Extract the [x, y] coordinate from the center of the cell holding the provided text.  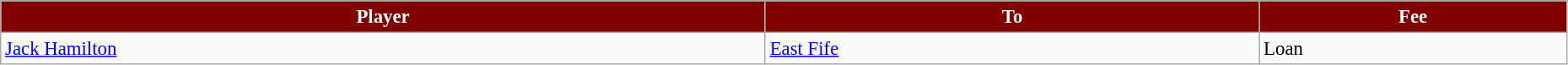
Fee [1414, 17]
Jack Hamilton [383, 49]
Loan [1414, 49]
Player [383, 17]
To [1012, 17]
East Fife [1012, 49]
